Identify which cell holds the provided text, then report its (x, y) central coordinate. 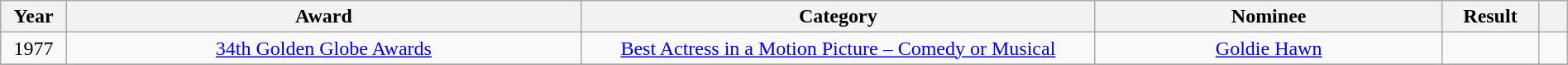
Category (838, 17)
Year (34, 17)
Nominee (1269, 17)
34th Golden Globe Awards (323, 48)
Result (1490, 17)
1977 (34, 48)
Best Actress in a Motion Picture – Comedy or Musical (838, 48)
Award (323, 17)
Goldie Hawn (1269, 48)
